Find where the given text appears and provide that cell's center as [X, Y] coordinate. 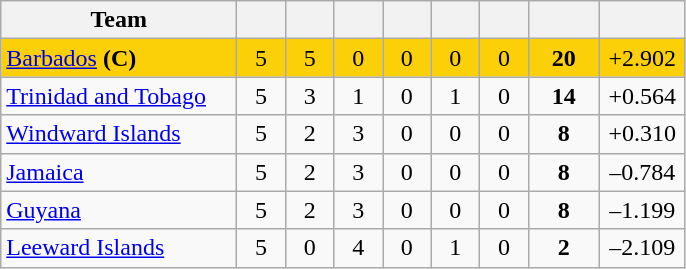
20 [564, 58]
–2.109 [642, 248]
+0.564 [642, 96]
Trinidad and Tobago [119, 96]
+0.310 [642, 134]
–0.784 [642, 172]
14 [564, 96]
–1.199 [642, 210]
Windward Islands [119, 134]
Barbados (C) [119, 58]
Jamaica [119, 172]
+2.902 [642, 58]
Leeward Islands [119, 248]
Guyana [119, 210]
Team [119, 20]
4 [358, 248]
